Return the [x, y] coordinate for the center point of the cell that contains the specified text.  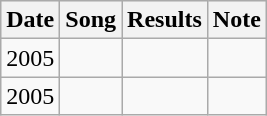
Results [165, 20]
Song [91, 20]
Note [236, 20]
Date [30, 20]
